From the cell containing the given text, extract its center point as [X, Y] coordinate. 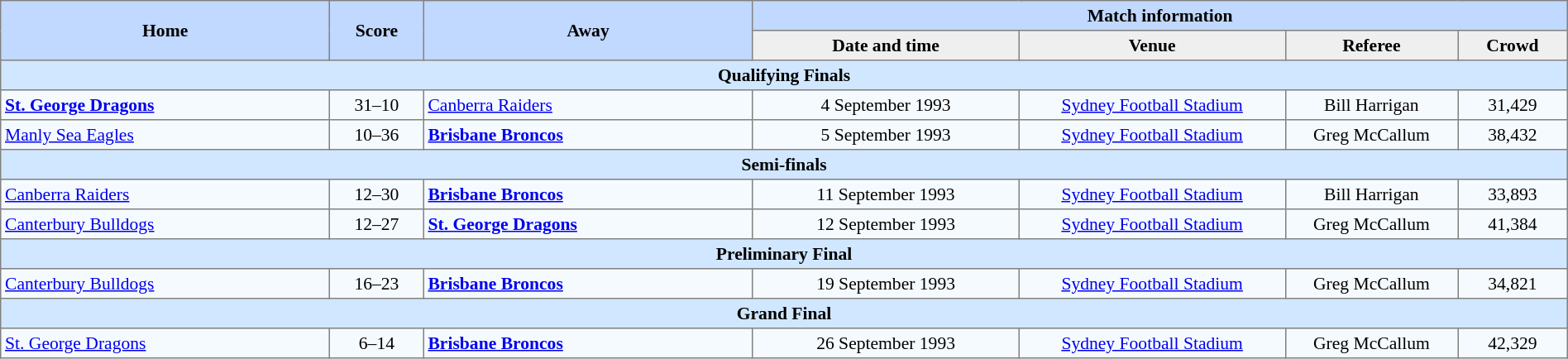
Home [165, 31]
31–10 [377, 105]
4 September 1993 [886, 105]
Referee [1371, 45]
Manly Sea Eagles [165, 135]
Venue [1152, 45]
Away [588, 31]
Semi-finals [784, 165]
19 September 1993 [886, 284]
11 September 1993 [886, 194]
26 September 1993 [886, 343]
12–30 [377, 194]
34,821 [1513, 284]
38,432 [1513, 135]
Crowd [1513, 45]
Qualifying Finals [784, 75]
6–14 [377, 343]
10–36 [377, 135]
12 September 1993 [886, 224]
12–27 [377, 224]
Preliminary Final [784, 254]
16–23 [377, 284]
31,429 [1513, 105]
Score [377, 31]
Date and time [886, 45]
42,329 [1513, 343]
5 September 1993 [886, 135]
41,384 [1513, 224]
Match information [1159, 16]
33,893 [1513, 194]
Grand Final [784, 314]
